For the text-containing cell, return its midpoint in [X, Y] coordinate format. 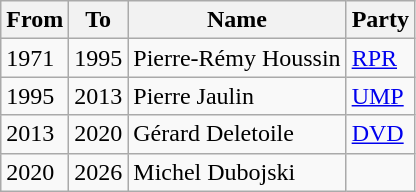
Party [380, 20]
DVD [380, 134]
Pierre-Rémy Houssin [237, 58]
UMP [380, 96]
RPR [380, 58]
To [98, 20]
1971 [35, 58]
Michel Dubojski [237, 172]
Gérard Deletoile [237, 134]
From [35, 20]
Name [237, 20]
Pierre Jaulin [237, 96]
2026 [98, 172]
